Detect which cell encompasses the target text, then output its [x, y] center coordinate. 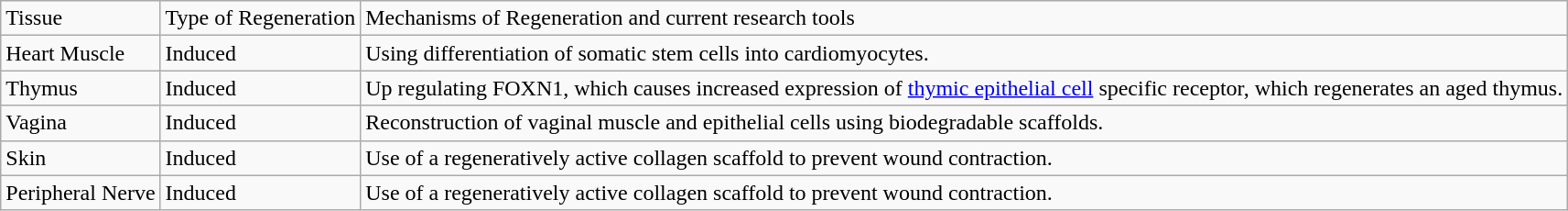
Tissue [81, 18]
Mechanisms of Regeneration and current research tools [965, 18]
Vagina [81, 123]
Skin [81, 158]
Using differentiation of somatic stem cells into cardiomyocytes. [965, 53]
Type of Regeneration [260, 18]
Up regulating FOXN1, which causes increased expression of thymic epithelial cell specific receptor, which regenerates an aged thymus. [965, 88]
Reconstruction of vaginal muscle and epithelial cells using biodegradable scaffolds. [965, 123]
Thymus [81, 88]
Heart Muscle [81, 53]
Peripheral Nerve [81, 193]
